Search for the cell housing the specified text and yield its (x, y) center coordinate. 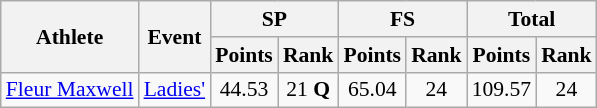
Fleur Maxwell (70, 90)
Event (175, 36)
Ladies' (175, 90)
109.57 (502, 90)
Athlete (70, 36)
FS (402, 19)
44.53 (244, 90)
65.04 (372, 90)
Total (532, 19)
SP (274, 19)
21 Q (308, 90)
